Output the [x, y] coordinate of the center of the cell containing the given text.  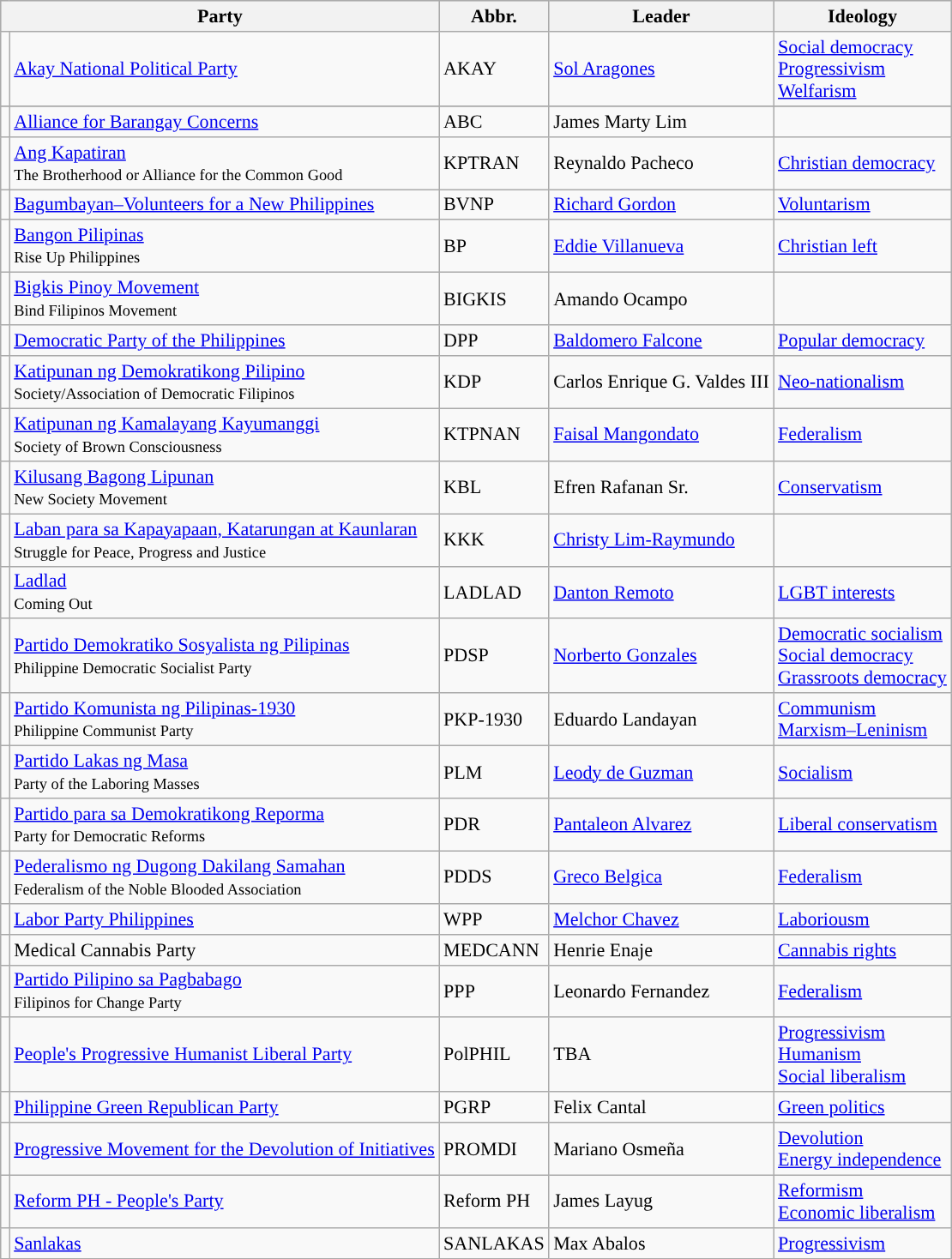
James Layug [661, 1201]
Devolution Energy independence [863, 1149]
BIGKIS [494, 298]
Partido Pilipino sa Pagbabago Filipinos for Change Party [225, 991]
WPP [494, 919]
Cannabis rights [863, 949]
Sanlakas [225, 1243]
BP [494, 245]
PLM [494, 772]
Kilusang Bagong LipunanNew Society Movement [225, 487]
Henrie Enaje [661, 949]
Labor Party Philippines [225, 919]
Partido para sa Demokratikong RepormaParty for Democratic Reforms [225, 823]
Pederalismo ng Dugong Dakilang SamahanFederalism of the Noble Blooded Association [225, 876]
LadladComing Out [225, 592]
Melchor Chavez [661, 919]
Party [220, 15]
Christy Lim-Raymundo [661, 539]
Carlos Enrique G. Valdes III [661, 381]
Laboriousm [863, 919]
Akay National Political Party [225, 69]
Richard Gordon [661, 204]
Bangon PilipinasRise Up Philippines [225, 245]
Voluntarism [863, 204]
Partido Komunista ng Pilipinas-1930Philippine Communist Party [225, 719]
Pantaleon Alvarez [661, 823]
TBA [661, 1055]
Popular democracy [863, 340]
Norberto Gonzales [661, 655]
PDDS [494, 876]
DPP [494, 340]
Bagumbayan–Volunteers for a New Philippines [225, 204]
Efren Rafanan Sr. [661, 487]
Green politics [863, 1107]
Laban para sa Kapayapaan, Katarungan at KaunlaranStruggle for Peace, Progress and Justice [225, 539]
ABC [494, 121]
Baldomero Falcone [661, 340]
Greco Belgica [661, 876]
Amando Ocampo [661, 298]
Leader [661, 15]
LADLAD [494, 592]
Partido Demokratiko Sosyalista ng PilipinasPhilippine Democratic Socialist Party [225, 655]
ReformismEconomic liberalism [863, 1201]
Ang KapatiranThe Brotherhood or Alliance for the Common Good [225, 163]
Social democracyProgressivismWelfarism [863, 69]
PDR [494, 823]
BVNP [494, 204]
Felix Cantal [661, 1107]
Katipunan ng Demokratikong PilipinoSociety/Association of Democratic Filipinos [225, 381]
CommunismMarxism–Leninism [863, 719]
Eduardo Landayan [661, 719]
Democratic socialismSocial democracyGrassroots democracy [863, 655]
Socialism [863, 772]
Medical Cannabis Party [225, 949]
Leonardo Fernandez [661, 991]
James Marty Lim [661, 121]
Progressivism Humanism Social liberalism [863, 1055]
Sol Aragones [661, 69]
Christian democracy [863, 163]
Leody de Guzman [661, 772]
Democratic Party of the Philippines [225, 340]
Progressive Movement for the Devolution of Initiatives [225, 1149]
KPTRAN [494, 163]
Conservatism [863, 487]
Danton Remoto [661, 592]
Katipunan ng Kamalayang KayumanggiSociety of Brown Consciousness [225, 434]
Christian left [863, 245]
Neo-nationalism [863, 381]
Abbr. [494, 15]
Mariano Osmeña [661, 1149]
Philippine Green Republican Party [225, 1107]
AKAY [494, 69]
PROMDI [494, 1149]
KKK [494, 539]
KTPNAN [494, 434]
Partido Lakas ng MasaParty of the Laboring Masses [225, 772]
PDSP [494, 655]
Ideology [863, 15]
Alliance for Barangay Concerns [225, 121]
KDP [494, 381]
LGBT interests [863, 592]
Faisal Mangondato [661, 434]
MEDCANN [494, 949]
SANLAKAS [494, 1243]
Reform PH - People's Party [225, 1201]
Reform PH [494, 1201]
KBL [494, 487]
PolPHIL [494, 1055]
Eddie Villanueva [661, 245]
PPP [494, 991]
Bigkis Pinoy MovementBind Filipinos Movement [225, 298]
PKP-1930 [494, 719]
Liberal conservatism [863, 823]
Max Abalos [661, 1243]
Progressivism [863, 1243]
Reynaldo Pacheco [661, 163]
PGRP [494, 1107]
People's Progressive Humanist Liberal Party [225, 1055]
